Detect which cell encompasses the target text, then output its (X, Y) center coordinate. 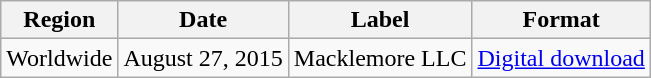
Worldwide (60, 58)
Label (380, 20)
Region (60, 20)
Format (561, 20)
Digital download (561, 58)
Date (203, 20)
Macklemore LLC (380, 58)
August 27, 2015 (203, 58)
